Determine the [X, Y] coordinate at the center of the cell enclosing the given text.  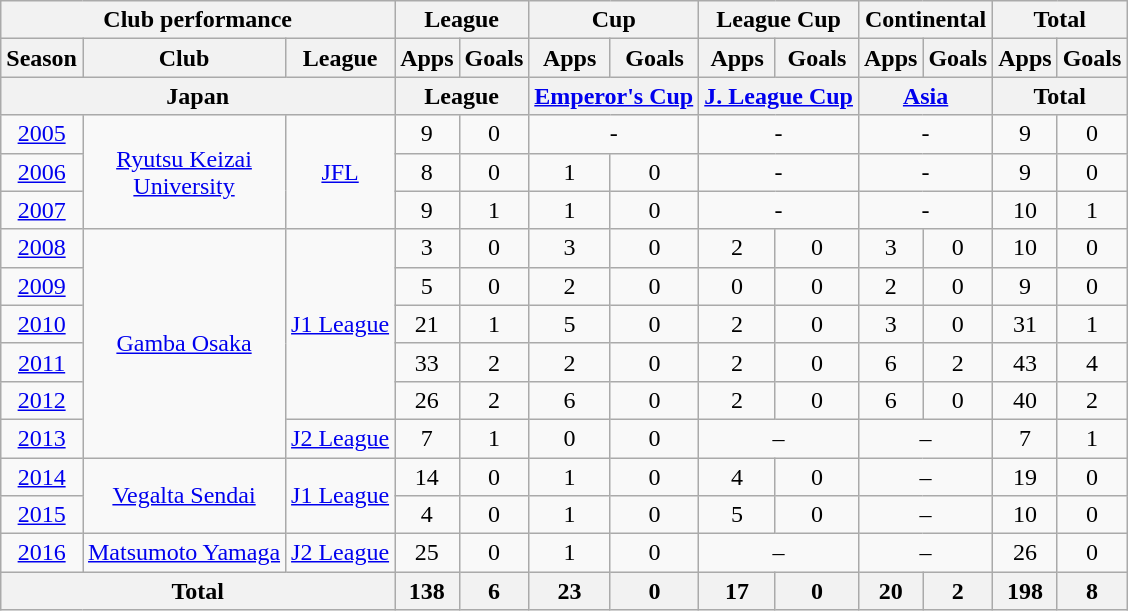
21 [427, 324]
Club [184, 58]
14 [427, 477]
2011 [42, 362]
19 [1025, 477]
23 [570, 591]
Season [42, 58]
2005 [42, 134]
2010 [42, 324]
Vegalta Sendai [184, 496]
2006 [42, 172]
Gamba Osaka [184, 343]
2014 [42, 477]
33 [427, 362]
43 [1025, 362]
Japan [198, 96]
Matsumoto Yamaga [184, 553]
J. League Cup [779, 96]
25 [427, 553]
2009 [42, 286]
Club performance [198, 20]
31 [1025, 324]
2012 [42, 400]
JFL [340, 172]
Asia [925, 96]
2013 [42, 438]
League Cup [779, 20]
Continental [925, 20]
Emperor's Cup [614, 96]
138 [427, 591]
2007 [42, 210]
2015 [42, 515]
2008 [42, 248]
198 [1025, 591]
17 [738, 591]
Cup [614, 20]
Ryutsu KeizaiUniversity [184, 172]
20 [890, 591]
2016 [42, 553]
40 [1025, 400]
